From the cell containing the given text, extract its center point as [X, Y] coordinate. 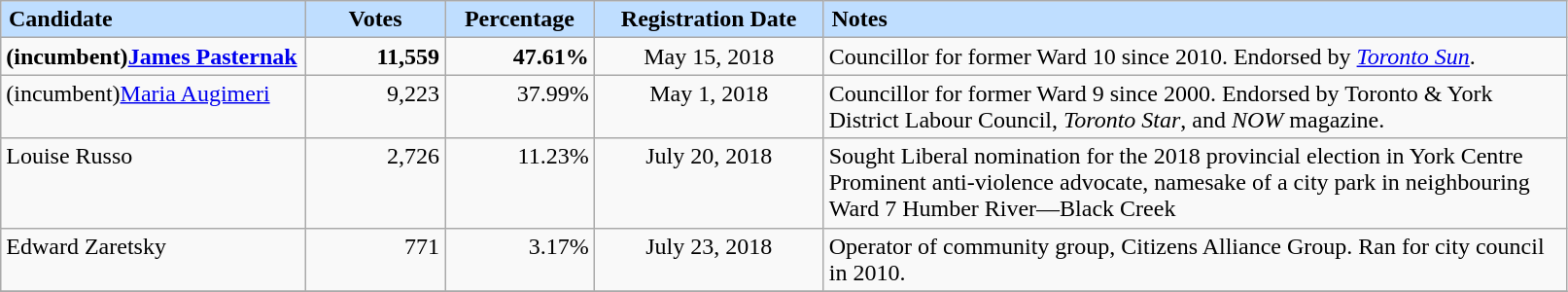
Councillor for former Ward 9 since 2000. Endorsed by Toronto & York District Labour Council, Toronto Star, and NOW magazine. [1195, 107]
May 15, 2018 [709, 56]
Edward Zaretsky [154, 259]
Votes [375, 19]
July 23, 2018 [709, 259]
47.61% [520, 56]
(incumbent)James Pasternak [154, 56]
9,223 [375, 107]
Candidate [154, 19]
11,559 [375, 56]
May 1, 2018 [709, 107]
(incumbent)Maria Augimeri [154, 107]
37.99% [520, 107]
Percentage [520, 19]
July 20, 2018 [709, 183]
Registration Date [709, 19]
Councillor for former Ward 10 since 2010. Endorsed by Toronto Sun. [1195, 56]
3.17% [520, 259]
11.23% [520, 183]
Notes [1195, 19]
Louise Russo [154, 183]
771 [375, 259]
2,726 [375, 183]
Operator of community group, Citizens Alliance Group. Ran for city council in 2010. [1195, 259]
